Search for the cell housing the specified text and yield its [x, y] center coordinate. 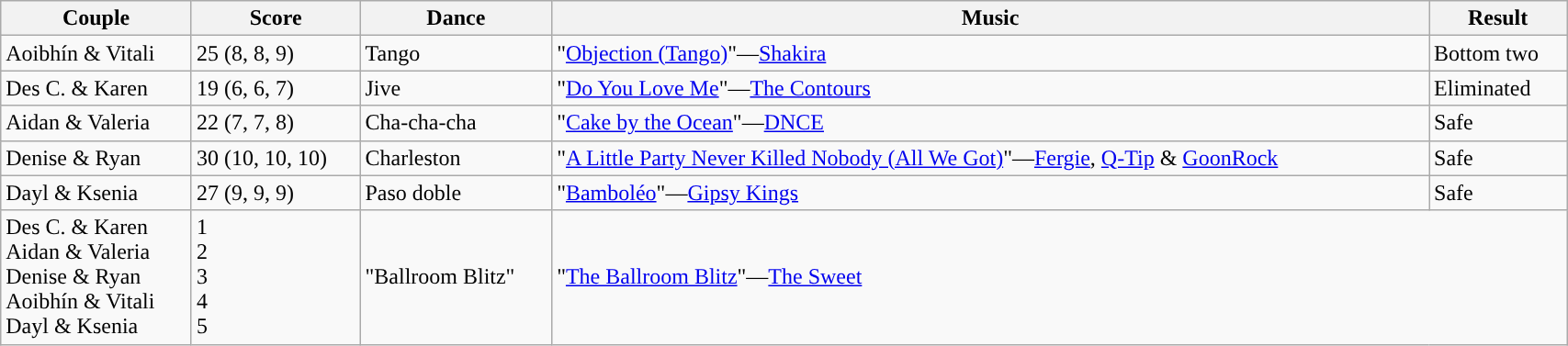
Cha-cha-cha [456, 123]
"The Ballroom Blitz"—The Sweet [1060, 277]
Tango [456, 53]
19 (6, 6, 7) [276, 88]
Dayl & Ksenia [96, 193]
Denise & Ryan [96, 158]
22 (7, 7, 8) [276, 123]
30 (10, 10, 10) [276, 158]
Charleston [456, 158]
"Cake by the Ocean"—DNCE [990, 123]
Jive [456, 88]
Couple [96, 18]
"A Little Party Never Killed Nobody (All We Got)"—Fergie, Q-Tip & GoonRock [990, 158]
"Ballroom Blitz" [456, 277]
Aidan & Valeria [96, 123]
"Bamboléo"—Gipsy Kings [990, 193]
Eliminated [1498, 88]
12345 [276, 277]
Result [1498, 18]
"Objection (Tango)"—Shakira [990, 53]
27 (9, 9, 9) [276, 193]
Music [990, 18]
Aoibhín & Vitali [96, 53]
Bottom two [1498, 53]
Dance [456, 18]
25 (8, 8, 9) [276, 53]
Paso doble [456, 193]
Des C. & Karen [96, 88]
Des C. & KarenAidan & ValeriaDenise & RyanAoibhín & VitaliDayl & Ksenia [96, 277]
"Do You Love Me"—The Contours [990, 88]
Score [276, 18]
